Determine the (X, Y) coordinate at the center of the cell enclosing the given text.  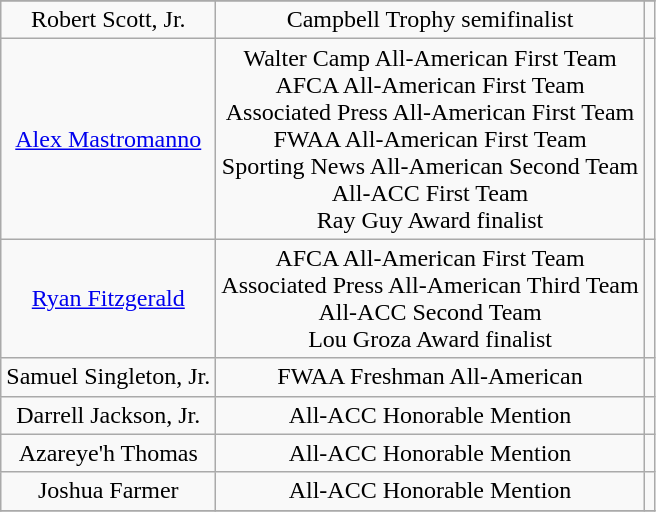
Ryan Fitzgerald (108, 298)
Azareye'h Thomas (108, 453)
FWAA Freshman All-American (430, 377)
Samuel Singleton, Jr. (108, 377)
Robert Scott, Jr. (108, 20)
Campbell Trophy semifinalist (430, 20)
Alex Mastromanno (108, 139)
Joshua Farmer (108, 491)
Darrell Jackson, Jr. (108, 415)
AFCA All-American First TeamAssociated Press All-American Third TeamAll-ACC Second TeamLou Groza Award finalist (430, 298)
